From the cell containing the given text, extract its center point as [x, y] coordinate. 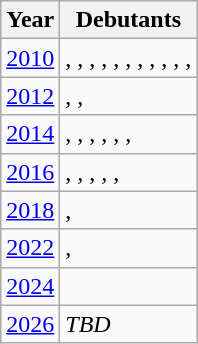
2022 [30, 248]
Debutants [128, 20]
2018 [30, 210]
, , [128, 96]
2012 [30, 96]
2026 [30, 324]
TBD [128, 324]
2016 [30, 172]
Year [30, 20]
, , , , , [128, 172]
2014 [30, 134]
2024 [30, 286]
, , , , , , , , , , , [128, 58]
2010 [30, 58]
, , , , , , [128, 134]
